Locate the cell with the specified text and output its [x, y] center coordinate. 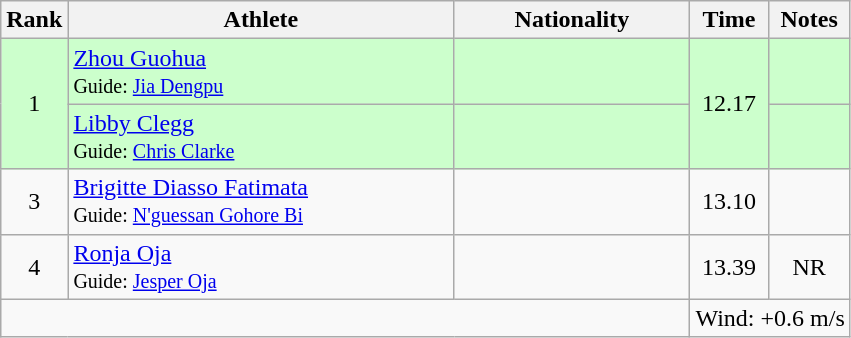
3 [34, 202]
Libby Clegg Guide: Chris Clarke [261, 136]
Brigitte Diasso Fatimata Guide: N'guessan Gohore Bi [261, 202]
Athlete [261, 20]
4 [34, 266]
NR [809, 266]
Wind: +0.6 m/s [770, 318]
Rank [34, 20]
Ronja Oja Guide: Jesper Oja [261, 266]
Zhou GuohuaGuide: Jia Dengpu [261, 72]
13.39 [729, 266]
1 [34, 104]
Nationality [572, 20]
12.17 [729, 104]
13.10 [729, 202]
Notes [809, 20]
Time [729, 20]
